Capture the cell that displays the provided text and extract its (X, Y) central coordinate. 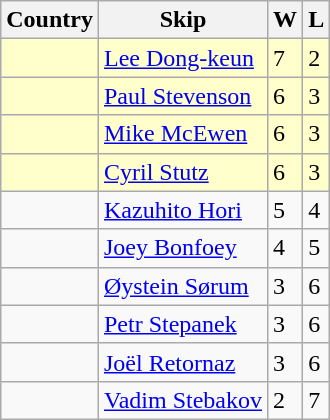
W (286, 20)
Country (50, 20)
Skip (182, 20)
Cyril Stutz (182, 172)
Vadim Stebakov (182, 400)
Petr Stepanek (182, 324)
Joey Bonfoey (182, 248)
Paul Stevenson (182, 96)
Lee Dong-keun (182, 58)
L (316, 20)
Kazuhito Hori (182, 210)
Joël Retornaz (182, 362)
Mike McEwen (182, 134)
Øystein Sørum (182, 286)
